Determine the (X, Y) coordinate at the center of the cell enclosing the given text.  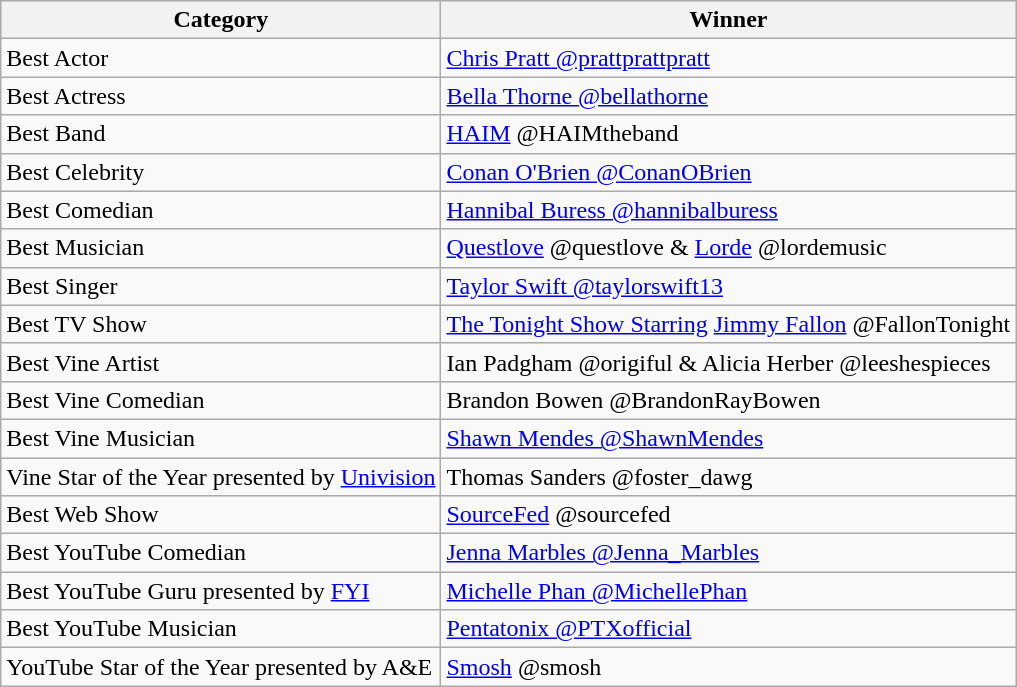
Jenna Marbles @Jenna_Marbles (728, 553)
Brandon Bowen @BrandonRayBowen (728, 400)
Taylor Swift @taylorswift13 (728, 286)
Best Vine Musician (221, 438)
Bella Thorne @bellathorne (728, 96)
Best Comedian (221, 210)
Ian Padgham @origiful & Alicia Herber @leeshespieces (728, 362)
Best YouTube Guru presented by FYI (221, 591)
Best Band (221, 134)
Best Actor (221, 58)
Thomas Sanders @foster_dawg (728, 477)
Questlove @questlove & Lorde @lordemusic (728, 248)
Winner (728, 20)
Best Vine Artist (221, 362)
YouTube Star of the Year presented by A&E (221, 667)
Best YouTube Musician (221, 629)
Best Actress (221, 96)
Best Web Show (221, 515)
Conan O'Brien @ConanOBrien (728, 172)
Vine Star of the Year presented by Univision (221, 477)
Smosh @smosh (728, 667)
Best TV Show (221, 324)
HAIM @HAIMtheband (728, 134)
Best Vine Comedian (221, 400)
Michelle Phan @MichellePhan (728, 591)
Chris Pratt @prattprattpratt (728, 58)
Category (221, 20)
Best Musician (221, 248)
Best YouTube Comedian (221, 553)
The Tonight Show Starring Jimmy Fallon @FallonTonight (728, 324)
Best Singer (221, 286)
Best Celebrity (221, 172)
Pentatonix @PTXofficial (728, 629)
Shawn Mendes @ShawnMendes (728, 438)
Hannibal Buress @hannibalburess (728, 210)
SourceFed @sourcefed (728, 515)
